Detect which cell encompasses the target text, then output its [x, y] center coordinate. 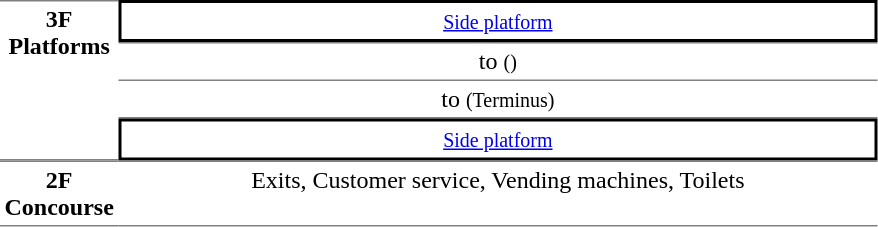
3FPlatforms [59, 80]
to (Terminus) [498, 100]
2FConcourse [59, 193]
Exits, Customer service, Vending machines, Toilets [498, 193]
to () [498, 62]
